From the cell containing the given text, extract its center point as (X, Y) coordinate. 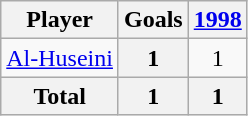
Player (60, 20)
Al-Huseini (60, 58)
Total (60, 96)
1998 (218, 20)
Goals (153, 20)
